From the cell containing the given text, extract its center point as (x, y) coordinate. 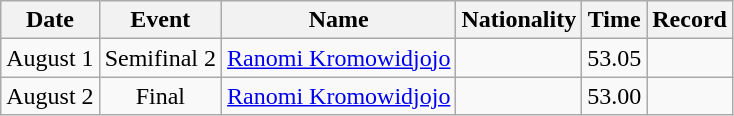
Event (160, 20)
Record (690, 20)
53.00 (614, 96)
Final (160, 96)
August 1 (50, 58)
53.05 (614, 58)
Semifinal 2 (160, 58)
August 2 (50, 96)
Nationality (519, 20)
Time (614, 20)
Date (50, 20)
Name (339, 20)
